From the cell containing the given text, extract its center point as [x, y] coordinate. 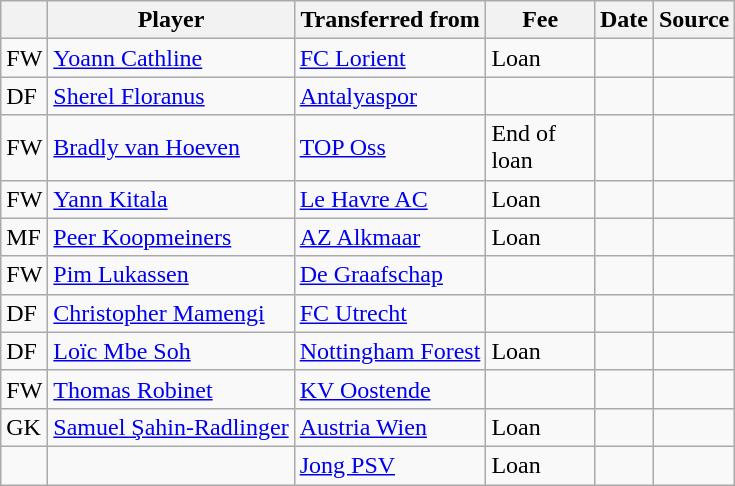
Pim Lukassen [171, 275]
Transferred from [390, 20]
Bradly van Hoeven [171, 148]
Christopher Mamengi [171, 313]
TOP Oss [390, 148]
Le Havre AC [390, 199]
Peer Koopmeiners [171, 237]
Jong PSV [390, 465]
Loïc Mbe Soh [171, 351]
Source [694, 20]
AZ Alkmaar [390, 237]
MF [24, 237]
End of loan [540, 148]
FC Utrecht [390, 313]
Player [171, 20]
Sherel Floranus [171, 96]
Austria Wien [390, 427]
Fee [540, 20]
De Graafschap [390, 275]
Date [624, 20]
Samuel Şahin-Radlinger [171, 427]
Thomas Robinet [171, 389]
KV Oostende [390, 389]
GK [24, 427]
Antalyaspor [390, 96]
Nottingham Forest [390, 351]
Yoann Cathline [171, 58]
Yann Kitala [171, 199]
FC Lorient [390, 58]
